Locate the cell with the specified text and output its (x, y) center coordinate. 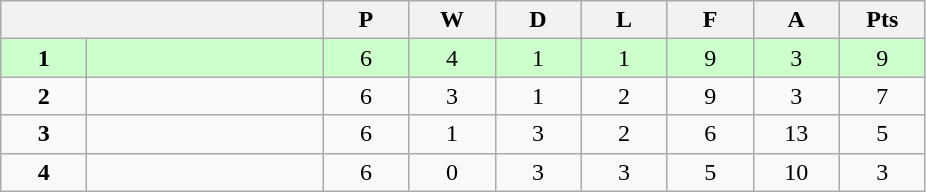
A (796, 20)
P (366, 20)
Pts (882, 20)
10 (796, 172)
L (624, 20)
F (710, 20)
0 (452, 172)
W (452, 20)
13 (796, 134)
7 (882, 96)
D (538, 20)
